Extract the [X, Y] coordinate from the center of the cell holding the provided text.  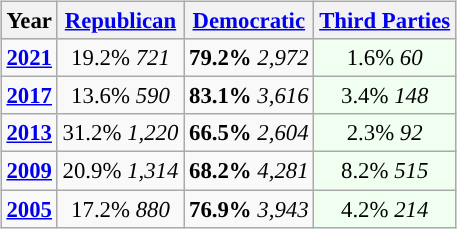
13.6% 590 [120, 96]
4.2% 214 [385, 209]
17.2% 880 [120, 209]
2005 [29, 209]
2017 [29, 96]
19.2% 721 [120, 58]
68.2% 4,281 [249, 171]
8.2% 515 [385, 171]
Third Parties [385, 21]
2021 [29, 58]
Year [29, 21]
2009 [29, 171]
66.5% 2,604 [249, 133]
31.2% 1,220 [120, 133]
Democratic [249, 21]
79.2% 2,972 [249, 58]
2013 [29, 133]
Republican [120, 21]
83.1% 3,616 [249, 96]
1.6% 60 [385, 58]
76.9% 3,943 [249, 209]
2.3% 92 [385, 133]
3.4% 148 [385, 96]
20.9% 1,314 [120, 171]
